Extract the (x, y) coordinate from the center of the cell holding the provided text.  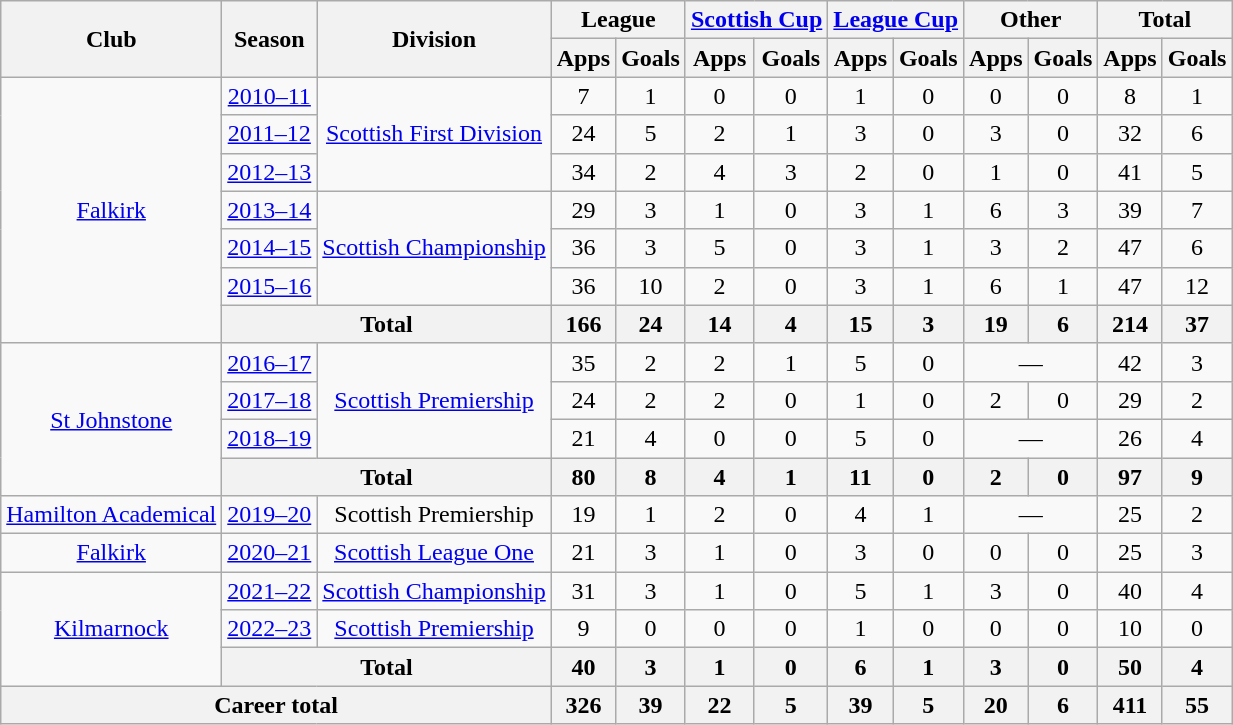
31 (583, 591)
20 (996, 705)
2012–13 (270, 172)
37 (1197, 324)
14 (719, 324)
2015–16 (270, 286)
80 (583, 477)
2010–11 (270, 96)
League (618, 20)
166 (583, 324)
Scottish League One (434, 553)
League Cup (896, 20)
Other (1031, 20)
2021–22 (270, 591)
Club (112, 39)
50 (1130, 667)
2019–20 (270, 515)
2022–23 (270, 629)
2017–18 (270, 400)
Division (434, 39)
42 (1130, 362)
2020–21 (270, 553)
12 (1197, 286)
2018–19 (270, 438)
2016–17 (270, 362)
11 (860, 477)
2011–12 (270, 134)
St Johnstone (112, 419)
Season (270, 39)
Scottish Cup (756, 20)
97 (1130, 477)
35 (583, 362)
411 (1130, 705)
Career total (276, 705)
15 (860, 324)
22 (719, 705)
214 (1130, 324)
Hamilton Academical (112, 515)
2013–14 (270, 210)
41 (1130, 172)
34 (583, 172)
326 (583, 705)
Scottish First Division (434, 134)
Kilmarnock (112, 629)
26 (1130, 438)
2014–15 (270, 248)
32 (1130, 134)
55 (1197, 705)
